Pinpoint the cell where the given text exists, returning its [X, Y] midpoint coordinate. 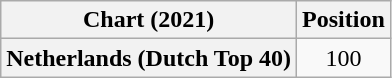
100 [344, 58]
Position [344, 20]
Chart (2021) [149, 20]
Netherlands (Dutch Top 40) [149, 58]
